Locate the cell with the specified text and output its [X, Y] center coordinate. 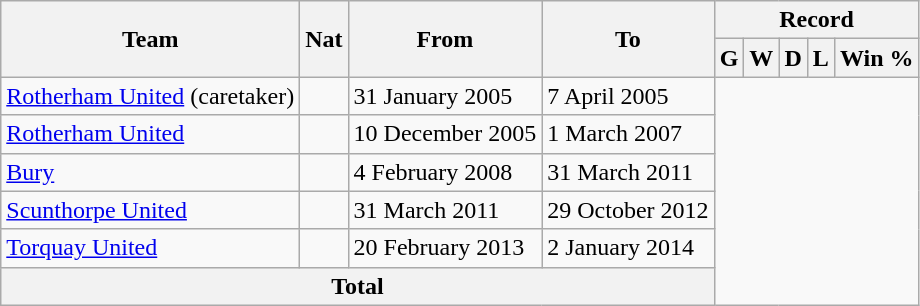
Win % [876, 58]
To [628, 39]
2 January 2014 [628, 248]
Rotherham United [150, 134]
1 March 2007 [628, 134]
Bury [150, 172]
D [793, 58]
Team [150, 39]
4 February 2008 [445, 172]
From [445, 39]
29 October 2012 [628, 210]
10 December 2005 [445, 134]
Torquay United [150, 248]
L [820, 58]
Nat [324, 39]
G [729, 58]
W [762, 58]
Scunthorpe United [150, 210]
Record [816, 20]
7 April 2005 [628, 96]
Rotherham United (caretaker) [150, 96]
Total [358, 286]
31 January 2005 [445, 96]
20 February 2013 [445, 248]
